Detect which cell encompasses the target text, then output its [x, y] center coordinate. 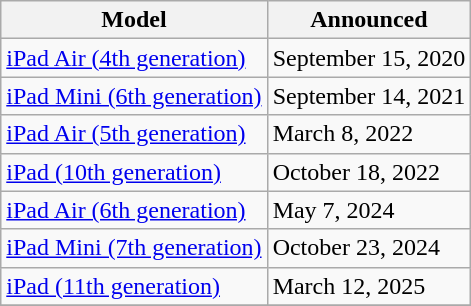
October 18, 2022 [369, 172]
September 14, 2021 [369, 96]
iPad Air (4th generation) [134, 58]
iPad (10th generation) [134, 172]
October 23, 2024 [369, 248]
March 8, 2022 [369, 134]
iPad Air (6th generation) [134, 210]
Model [134, 20]
March 12, 2025 [369, 286]
September 15, 2020 [369, 58]
May 7, 2024 [369, 210]
iPad Mini (6th generation) [134, 96]
iPad Air (5th generation) [134, 134]
iPad Mini (7th generation) [134, 248]
iPad (11th generation) [134, 286]
Announced [369, 20]
